Pinpoint the cell where the given text exists, returning its (x, y) midpoint coordinate. 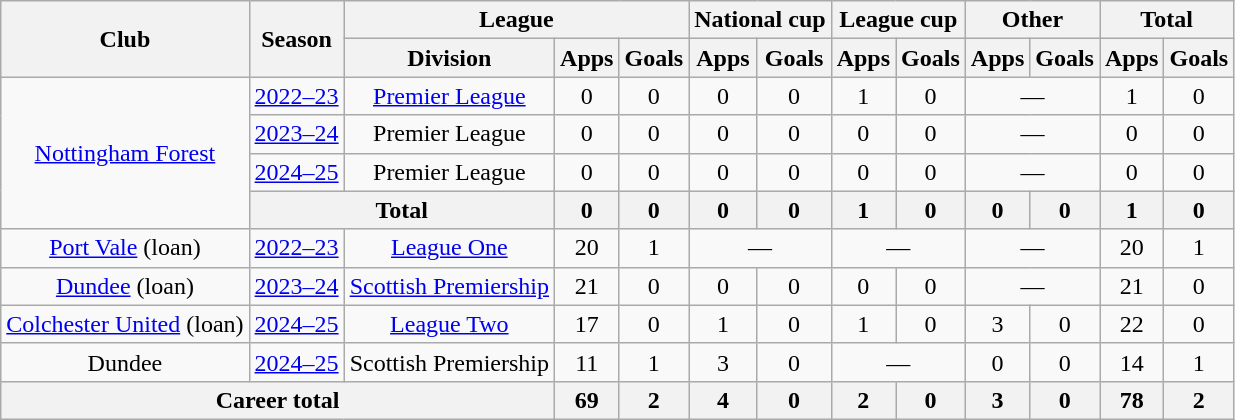
League One (449, 248)
Dundee (125, 362)
League cup (898, 20)
Season (296, 39)
14 (1132, 362)
22 (1132, 324)
Club (125, 39)
Nottingham Forest (125, 153)
Dundee (loan) (125, 286)
League Two (449, 324)
Port Vale (loan) (125, 248)
Other (1032, 20)
Career total (278, 400)
17 (587, 324)
78 (1132, 400)
11 (587, 362)
National cup (760, 20)
League (516, 20)
4 (723, 400)
69 (587, 400)
Colchester United (loan) (125, 324)
Division (449, 58)
